Detect which cell encompasses the target text, then output its (X, Y) center coordinate. 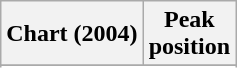
Peakposition (189, 34)
Chart (2004) (72, 34)
